Detect which cell encompasses the target text, then output its (x, y) center coordinate. 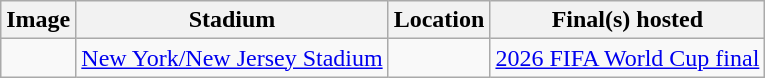
New York/New Jersey Stadium (232, 58)
2026 FIFA World Cup final (628, 58)
Final(s) hosted (628, 20)
Stadium (232, 20)
Image (38, 20)
Location (439, 20)
